Pinpoint the cell where the given text exists, returning its [x, y] midpoint coordinate. 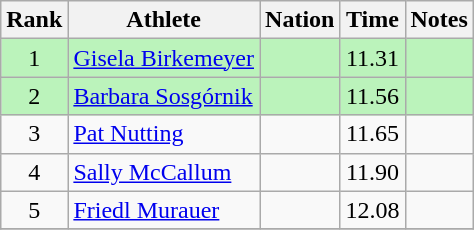
11.65 [372, 134]
2 [34, 96]
Barbara Sosgórnik [164, 96]
11.31 [372, 58]
1 [34, 58]
Gisela Birkemeyer [164, 58]
11.56 [372, 96]
12.08 [372, 210]
4 [34, 172]
Time [372, 20]
Rank [34, 20]
Pat Nutting [164, 134]
5 [34, 210]
Athlete [164, 20]
Friedl Murauer [164, 210]
Notes [439, 20]
Nation [300, 20]
Sally McCallum [164, 172]
3 [34, 134]
11.90 [372, 172]
